Find where the given text appears and provide that cell's center as [x, y] coordinate. 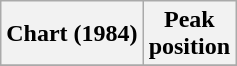
Peakposition [189, 34]
Chart (1984) [72, 34]
